Locate the cell with the specified text and output its [X, Y] center coordinate. 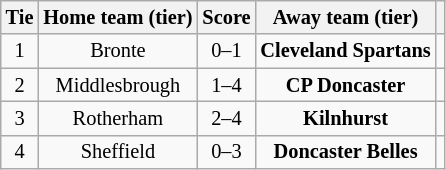
1 [20, 51]
Rotherham [118, 118]
Kilnhurst [345, 118]
1–4 [226, 85]
Sheffield [118, 152]
0–1 [226, 51]
Middlesbrough [118, 85]
0–3 [226, 152]
Score [226, 17]
Cleveland Spartans [345, 51]
Bronte [118, 51]
Tie [20, 17]
Home team (tier) [118, 17]
2–4 [226, 118]
Doncaster Belles [345, 152]
4 [20, 152]
3 [20, 118]
CP Doncaster [345, 85]
Away team (tier) [345, 17]
2 [20, 85]
